Output the [X, Y] coordinate of the center of the cell containing the given text.  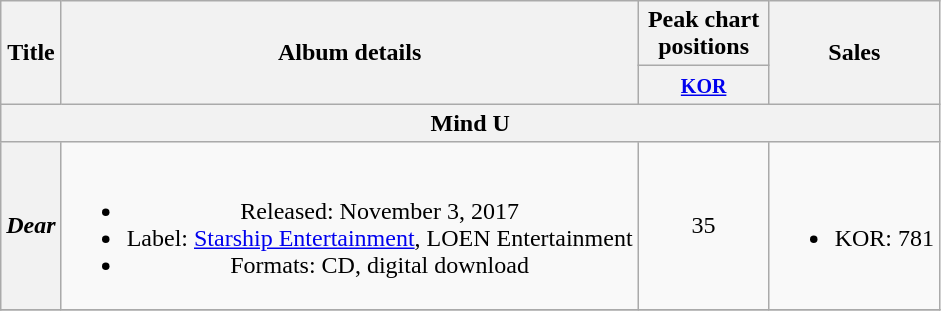
Album details [350, 52]
Released: November 3, 2017Label: Starship Entertainment, LOEN EntertainmentFormats: CD, digital download [350, 226]
Dear [31, 226]
35 [704, 226]
Mind U [470, 123]
Peak chart positions [704, 34]
KOR [704, 85]
Sales [854, 52]
Title [31, 52]
KOR: 781 [854, 226]
